Locate the cell with the specified text and output its (x, y) center coordinate. 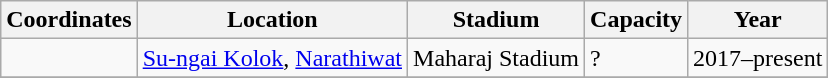
? (636, 58)
Coordinates (69, 20)
Location (272, 20)
Maharaj Stadium (496, 58)
Stadium (496, 20)
Su-ngai Kolok, Narathiwat (272, 58)
Capacity (636, 20)
2017–present (758, 58)
Year (758, 20)
